Return [x, y] of the center of cell containing provided text 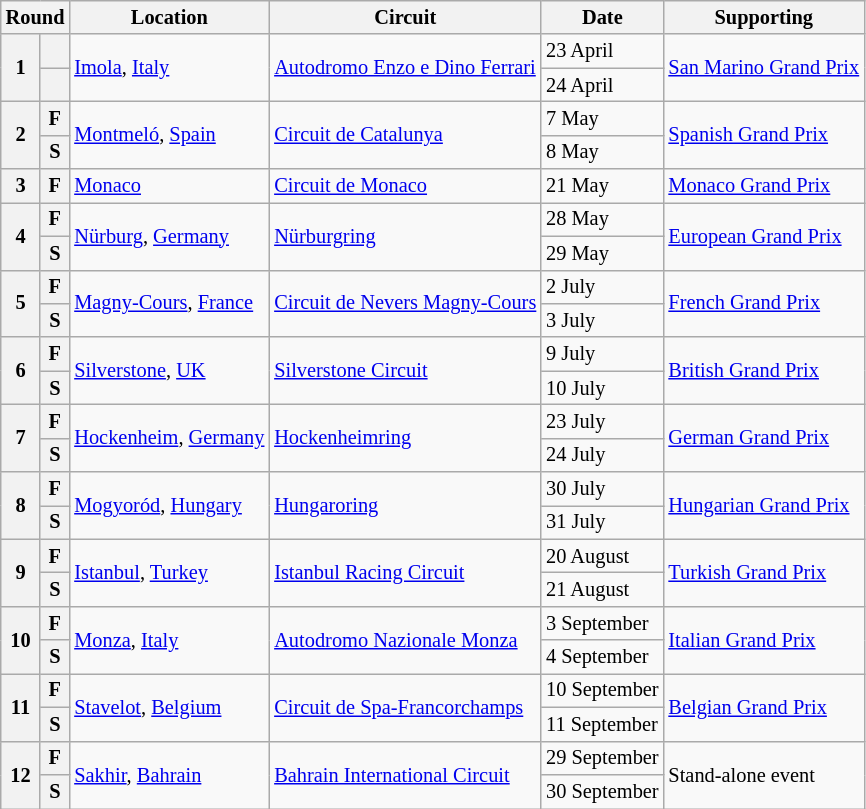
French Grand Prix [764, 304]
11 September [602, 724]
Turkish Grand Prix [764, 572]
Hockenheimring [405, 438]
4 September [602, 657]
British Grand Prix [764, 370]
Monaco Grand Prix [764, 186]
24 April [602, 85]
Stavelot, Belgium [169, 706]
Location [169, 17]
Stand-alone event [764, 774]
10 September [602, 690]
9 July [602, 354]
2 July [602, 287]
31 July [602, 522]
Round [36, 17]
2 [20, 134]
20 August [602, 556]
Hungaroring [405, 506]
Magny-Cours, France [169, 304]
7 [20, 438]
6 [20, 370]
Mogyoród, Hungary [169, 506]
Autodromo Nazionale Monza [405, 640]
Imola, Italy [169, 68]
9 [20, 572]
4 [20, 236]
European Grand Prix [764, 236]
30 July [602, 489]
German Grand Prix [764, 438]
3 [20, 186]
3 September [602, 623]
Silverstone Circuit [405, 370]
Italian Grand Prix [764, 640]
29 September [602, 758]
Nürburg, Germany [169, 236]
Hungarian Grand Prix [764, 506]
Montmeló, Spain [169, 134]
Belgian Grand Prix [764, 706]
Circuit de Nevers Magny-Cours [405, 304]
Autodromo Enzo e Dino Ferrari [405, 68]
Bahrain International Circuit [405, 774]
3 July [602, 320]
Sakhir, Bahrain [169, 774]
23 July [602, 421]
Istanbul Racing Circuit [405, 572]
San Marino Grand Prix [764, 68]
30 September [602, 791]
Circuit de Catalunya [405, 134]
7 May [602, 118]
28 May [602, 219]
Circuit de Monaco [405, 186]
Circuit [405, 17]
Supporting [764, 17]
Circuit de Spa-Francorchamps [405, 706]
Nürburgring [405, 236]
Spanish Grand Prix [764, 134]
1 [20, 68]
21 August [602, 589]
10 [20, 640]
Monaco [169, 186]
8 [20, 506]
23 April [602, 51]
10 July [602, 388]
24 July [602, 455]
8 May [602, 152]
Monza, Italy [169, 640]
21 May [602, 186]
11 [20, 706]
5 [20, 304]
29 May [602, 253]
Silverstone, UK [169, 370]
12 [20, 774]
Date [602, 17]
Hockenheim, Germany [169, 438]
Istanbul, Turkey [169, 572]
